Output the (x, y) coordinate of the center of the cell containing the given text.  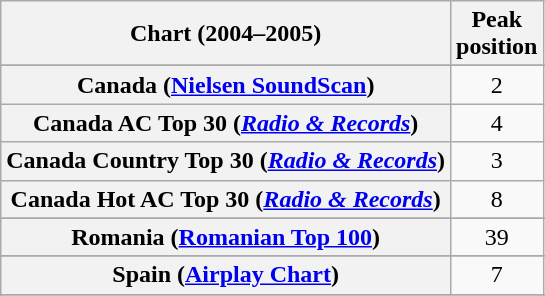
39 (497, 237)
7 (497, 275)
Peak position (497, 34)
2 (497, 85)
3 (497, 161)
Chart (2004–2005) (226, 34)
Canada Hot AC Top 30 (Radio & Records) (226, 199)
8 (497, 199)
Spain (Airplay Chart) (226, 275)
4 (497, 123)
Canada Country Top 30 (Radio & Records) (226, 161)
Canada (Nielsen SoundScan) (226, 85)
Canada AC Top 30 (Radio & Records) (226, 123)
Romania (Romanian Top 100) (226, 237)
